Pinpoint the cell where the given text exists, returning its (x, y) midpoint coordinate. 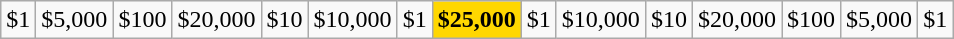
$25,000 (476, 20)
